Locate the cell with the specified text and output its (x, y) center coordinate. 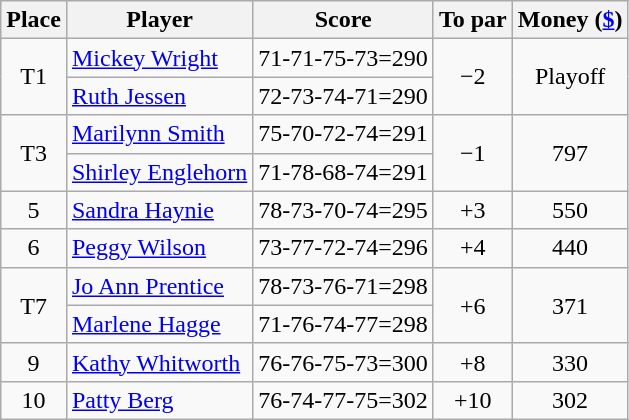
T3 (34, 153)
Kathy Whitworth (159, 362)
Player (159, 20)
76-76-75-73=300 (344, 362)
Place (34, 20)
Score (344, 20)
Marilynn Smith (159, 134)
Patty Berg (159, 400)
Marlene Hagge (159, 324)
330 (570, 362)
+4 (472, 248)
Jo Ann Prentice (159, 286)
Playoff (570, 77)
75-70-72-74=291 (344, 134)
T7 (34, 305)
302 (570, 400)
+6 (472, 305)
10 (34, 400)
+10 (472, 400)
371 (570, 305)
Money ($) (570, 20)
5 (34, 210)
−1 (472, 153)
76-74-77-75=302 (344, 400)
6 (34, 248)
73-77-72-74=296 (344, 248)
Sandra Haynie (159, 210)
Ruth Jessen (159, 96)
+3 (472, 210)
71-76-74-77=298 (344, 324)
Peggy Wilson (159, 248)
797 (570, 153)
78-73-70-74=295 (344, 210)
78-73-76-71=298 (344, 286)
Mickey Wright (159, 58)
−2 (472, 77)
To par (472, 20)
+8 (472, 362)
9 (34, 362)
550 (570, 210)
440 (570, 248)
Shirley Englehorn (159, 172)
72-73-74-71=290 (344, 96)
T1 (34, 77)
71-71-75-73=290 (344, 58)
71-78-68-74=291 (344, 172)
